Provide the [x, y] coordinate of the cell's center where the given text is located.  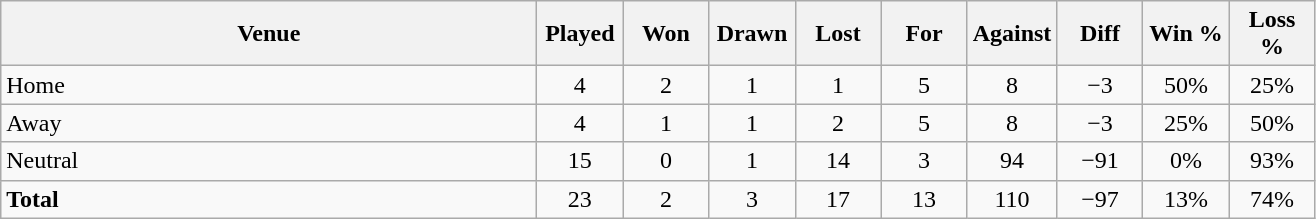
Neutral [269, 161]
Played [580, 34]
Home [269, 85]
17 [838, 199]
Away [269, 123]
Won [666, 34]
14 [838, 161]
−97 [1100, 199]
13 [924, 199]
Venue [269, 34]
Diff [1100, 34]
15 [580, 161]
−91 [1100, 161]
Loss % [1272, 34]
23 [580, 199]
Total [269, 199]
13% [1186, 199]
110 [1012, 199]
For [924, 34]
Win % [1186, 34]
0% [1186, 161]
Lost [838, 34]
94 [1012, 161]
Against [1012, 34]
Drawn [752, 34]
93% [1272, 161]
0 [666, 161]
74% [1272, 199]
